Return the (x, y) coordinate for the center point of the cell that contains the specified text.  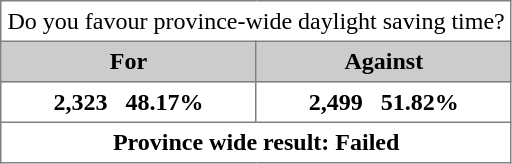
Against (384, 61)
Do you favour province-wide daylight saving time? (256, 21)
2,323 48.17% (128, 102)
Province wide result: Failed (256, 142)
2,499 51.82% (384, 102)
For (128, 61)
